Search for the cell housing the specified text and yield its (x, y) center coordinate. 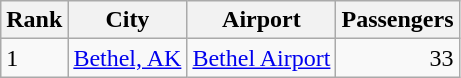
Passengers (398, 20)
Rank (34, 20)
33 (398, 58)
Bethel Airport (262, 58)
1 (34, 58)
City (128, 20)
Bethel, AK (128, 58)
Airport (262, 20)
